Return [X, Y] of the center of cell containing provided text 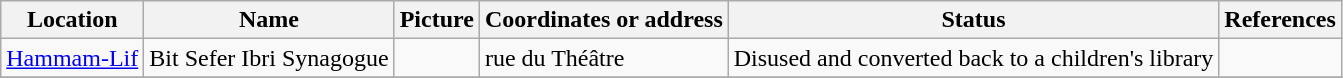
Location [72, 20]
Disused and converted back to a children's library [974, 58]
References [1280, 20]
Hammam-Lif [72, 58]
Coordinates or address [604, 20]
Status [974, 20]
rue du Théâtre [604, 58]
Bit Sefer Ibri Synagogue [269, 58]
Picture [436, 20]
Name [269, 20]
